Capture the cell that displays the provided text and extract its (X, Y) central coordinate. 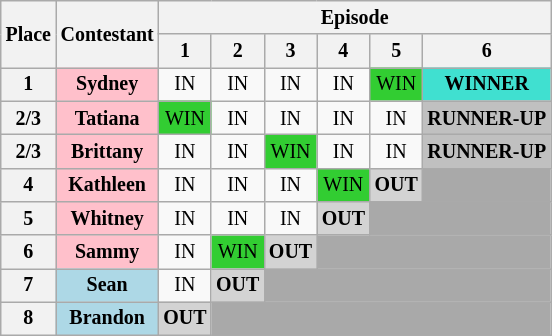
Kathleen (108, 184)
Sean (108, 286)
2 (238, 52)
Brittany (108, 152)
Sydney (108, 84)
Brandon (108, 318)
8 (28, 318)
Contestant (108, 34)
Tatiana (108, 118)
Episode (355, 18)
WINNER (487, 84)
Sammy (108, 252)
7 (28, 286)
Place (28, 34)
3 (290, 52)
Whitney (108, 218)
